Extract the [x, y] coordinate from the center of the cell holding the provided text.  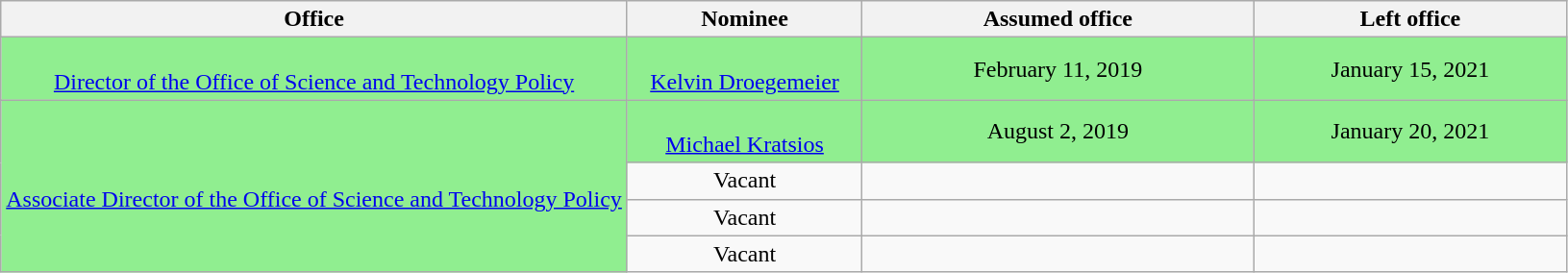
January 15, 2021 [1410, 69]
Assumed office [1058, 19]
Office [314, 19]
February 11, 2019 [1058, 69]
August 2, 2019 [1058, 131]
January 20, 2021 [1410, 131]
Director of the Office of Science and Technology Policy [314, 69]
Left office [1410, 19]
Nominee [744, 19]
Kelvin Droegemeier [744, 69]
Associate Director of the Office of Science and Technology Policy [314, 186]
Michael Kratsios [744, 131]
